Find where the given text appears and provide that cell's center as (x, y) coordinate. 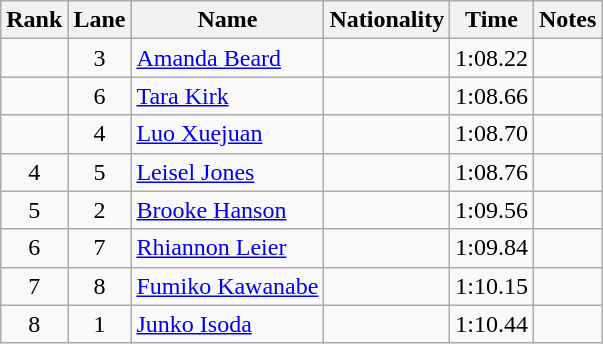
Tara Kirk (228, 96)
Nationality (387, 20)
1:10.15 (492, 286)
Time (492, 20)
Rank (34, 20)
Luo Xuejuan (228, 134)
1:08.70 (492, 134)
Fumiko Kawanabe (228, 286)
Lane (100, 20)
Notes (567, 20)
Brooke Hanson (228, 210)
1:08.22 (492, 58)
1:08.76 (492, 172)
Amanda Beard (228, 58)
1 (100, 324)
1:08.66 (492, 96)
1:10.44 (492, 324)
2 (100, 210)
Rhiannon Leier (228, 248)
3 (100, 58)
1:09.56 (492, 210)
Leisel Jones (228, 172)
1:09.84 (492, 248)
Junko Isoda (228, 324)
Name (228, 20)
